Search for the cell housing the specified text and yield its (X, Y) center coordinate. 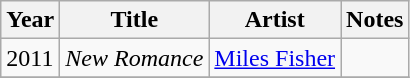
Title (134, 20)
Year (30, 20)
New Romance (134, 58)
Artist (275, 20)
Miles Fisher (275, 58)
2011 (30, 58)
Notes (375, 20)
